Search for the cell housing the specified text and yield its (X, Y) center coordinate. 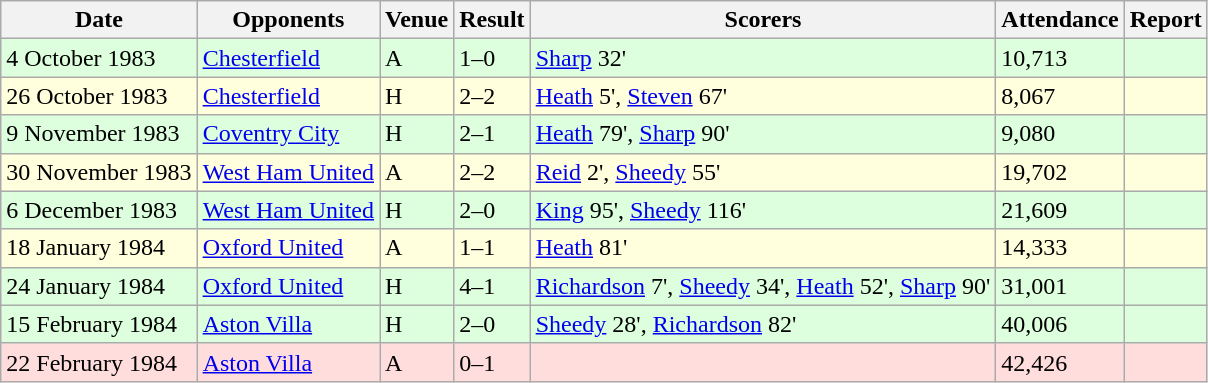
24 January 1984 (99, 286)
4 October 1983 (99, 58)
Result (492, 20)
14,333 (1060, 248)
42,426 (1060, 362)
18 January 1984 (99, 248)
4–1 (492, 286)
30 November 1983 (99, 172)
Sheedy 28', Richardson 82' (763, 324)
21,609 (1060, 210)
Richardson 7', Sheedy 34', Heath 52', Sharp 90' (763, 286)
40,006 (1060, 324)
Reid 2', Sheedy 55' (763, 172)
King 95', Sheedy 116' (763, 210)
Report (1166, 20)
Scorers (763, 20)
26 October 1983 (99, 96)
Opponents (288, 20)
Heath 81' (763, 248)
10,713 (1060, 58)
Venue (417, 20)
Coventry City (288, 134)
1–1 (492, 248)
9,080 (1060, 134)
Heath 5', Steven 67' (763, 96)
1–0 (492, 58)
22 February 1984 (99, 362)
6 December 1983 (99, 210)
Sharp 32' (763, 58)
Attendance (1060, 20)
15 February 1984 (99, 324)
9 November 1983 (99, 134)
31,001 (1060, 286)
2–1 (492, 134)
0–1 (492, 362)
Heath 79', Sharp 90' (763, 134)
8,067 (1060, 96)
19,702 (1060, 172)
Date (99, 20)
